Locate the cell with the specified text and output its (X, Y) center coordinate. 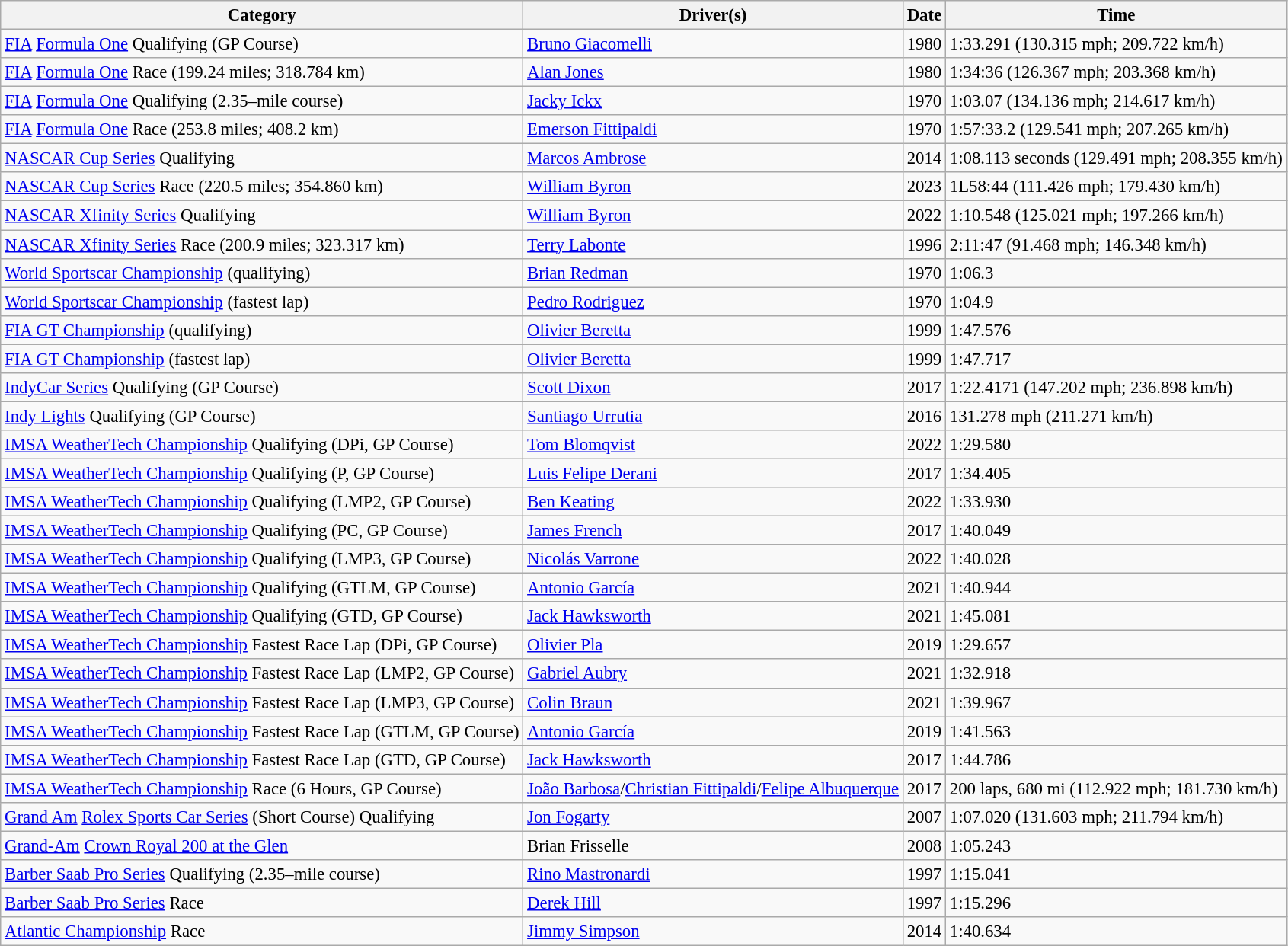
Terry Labonte (713, 244)
Driver(s) (713, 15)
Jon Fogarty (713, 817)
1:04.9 (1116, 302)
1:34:36 (126.367 mph; 203.368 km/h) (1116, 72)
2007 (924, 817)
1:39.967 (1116, 702)
IMSA WeatherTech Championship Qualifying (LMP2, GP Course) (262, 502)
FIA GT Championship (qualifying) (262, 330)
Nicolás Varrone (713, 559)
1L58:44 (111.426 mph; 179.430 km/h) (1116, 187)
Jimmy Simpson (713, 932)
IMSA WeatherTech Championship Qualifying (LMP3, GP Course) (262, 559)
FIA Formula One Qualifying (2.35–mile course) (262, 101)
1:33.930 (1116, 502)
Colin Braun (713, 702)
IMSA WeatherTech Championship Qualifying (PC, GP Course) (262, 531)
World Sportscar Championship (qualifying) (262, 273)
1:40.944 (1116, 588)
Pedro Rodriguez (713, 302)
NASCAR Xfinity Series Race (200.9 miles; 323.317 km) (262, 244)
1:34.405 (1116, 473)
Brian Redman (713, 273)
1:06.3 (1116, 273)
Emerson Fittipaldi (713, 129)
FIA Formula One Race (253.8 miles; 408.2 km) (262, 129)
1:15.296 (1116, 903)
1996 (924, 244)
IMSA WeatherTech Championship Fastest Race Lap (DPi, GP Course) (262, 645)
2008 (924, 845)
1:41.563 (1116, 731)
IMSA WeatherTech Championship Qualifying (GTD, GP Course) (262, 616)
NASCAR Xfinity Series Qualifying (262, 216)
2016 (924, 416)
2:11:47 (91.468 mph; 146.348 km/h) (1116, 244)
1:10.548 (125.021 mph; 197.266 km/h) (1116, 216)
Luis Felipe Derani (713, 473)
Category (262, 15)
Barber Saab Pro Series Race (262, 903)
Time (1116, 15)
1:40.049 (1116, 531)
200 laps, 680 mi (112.922 mph; 181.730 km/h) (1116, 788)
1:44.786 (1116, 759)
Grand-Am Crown Royal 200 at the Glen (262, 845)
Marcos Ambrose (713, 158)
Scott Dixon (713, 388)
Ben Keating (713, 502)
IndyCar Series Qualifying (GP Course) (262, 388)
IMSA WeatherTech Championship Qualifying (GTLM, GP Course) (262, 588)
Olivier Pla (713, 645)
Atlantic Championship Race (262, 932)
1:22.4171 (147.202 mph; 236.898 km/h) (1116, 388)
1:47.717 (1116, 359)
Alan Jones (713, 72)
Indy Lights Qualifying (GP Course) (262, 416)
1:57:33.2 (129.541 mph; 207.265 km/h) (1116, 129)
1:07.020 (131.603 mph; 211.794 km/h) (1116, 817)
IMSA WeatherTech Championship Fastest Race Lap (GTD, GP Course) (262, 759)
IMSA WeatherTech Championship Race (6 Hours, GP Course) (262, 788)
IMSA WeatherTech Championship Fastest Race Lap (LMP3, GP Course) (262, 702)
FIA GT Championship (fastest lap) (262, 359)
IMSA WeatherTech Championship Fastest Race Lap (LMP2, GP Course) (262, 674)
Tom Blomqvist (713, 445)
NASCAR Cup Series Race (220.5 miles; 354.860 km) (262, 187)
1:29.657 (1116, 645)
1:05.243 (1116, 845)
1:45.081 (1116, 616)
1:32.918 (1116, 674)
Santiago Urrutia (713, 416)
Jacky Ickx (713, 101)
James French (713, 531)
1:40.634 (1116, 932)
FIA Formula One Race (199.24 miles; 318.784 km) (262, 72)
Brian Frisselle (713, 845)
1:29.580 (1116, 445)
2023 (924, 187)
NASCAR Cup Series Qualifying (262, 158)
Derek Hill (713, 903)
1:33.291 (130.315 mph; 209.722 km/h) (1116, 44)
1:03.07 (134.136 mph; 214.617 km/h) (1116, 101)
Gabriel Aubry (713, 674)
131.278 mph (211.271 km/h) (1116, 416)
João Barbosa/Christian Fittipaldi/Felipe Albuquerque (713, 788)
Bruno Giacomelli (713, 44)
IMSA WeatherTech Championship Qualifying (P, GP Course) (262, 473)
FIA Formula One Qualifying (GP Course) (262, 44)
World Sportscar Championship (fastest lap) (262, 302)
1:15.041 (1116, 874)
IMSA WeatherTech Championship Fastest Race Lap (GTLM, GP Course) (262, 731)
Grand Am Rolex Sports Car Series (Short Course) Qualifying (262, 817)
Rino Mastronardi (713, 874)
1:08.113 seconds (129.491 mph; 208.355 km/h) (1116, 158)
Barber Saab Pro Series Qualifying (2.35–mile course) (262, 874)
IMSA WeatherTech Championship Qualifying (DPi, GP Course) (262, 445)
1:47.576 (1116, 330)
Date (924, 15)
1:40.028 (1116, 559)
